Determine the (x, y) coordinate at the center of the cell enclosing the given text.  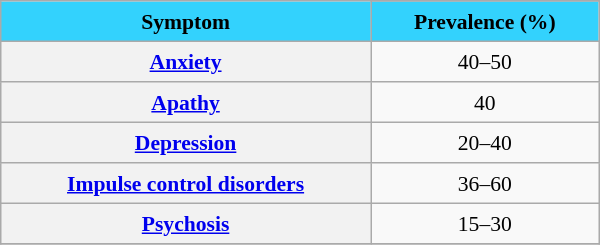
Depression (186, 142)
40 (485, 102)
Psychosis (186, 223)
Anxiety (186, 62)
Apathy (186, 102)
Impulse control disorders (186, 183)
36–60 (485, 183)
40–50 (485, 62)
Symptom (186, 21)
15–30 (485, 223)
20–40 (485, 142)
Prevalence (%) (485, 21)
